Return [x, y] of the center of cell containing provided text 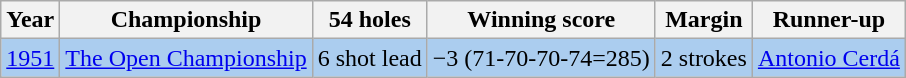
Margin [704, 20]
Antonio Cerdá [828, 58]
2 strokes [704, 58]
−3 (71-70-70-74=285) [541, 58]
Year [30, 20]
Championship [186, 20]
1951 [30, 58]
The Open Championship [186, 58]
Runner-up [828, 20]
Winning score [541, 20]
54 holes [370, 20]
6 shot lead [370, 58]
